Provide the (x, y) coordinate of the cell's center where the given text is located.  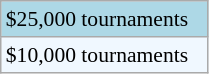
$10,000 tournaments (104, 55)
$25,000 tournaments (104, 19)
